Pinpoint the cell where the given text exists, returning its [X, Y] midpoint coordinate. 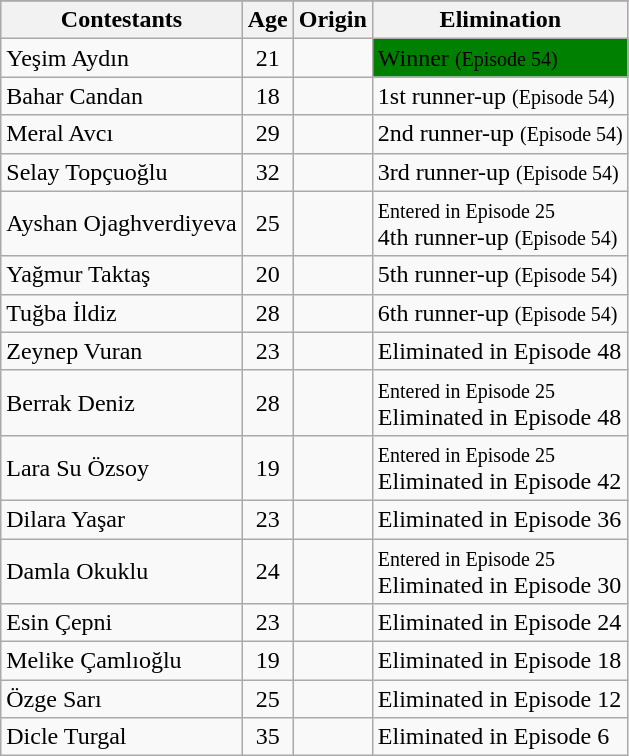
Dilara Yaşar [122, 519]
Origin [332, 20]
Zeynep Vuran [122, 351]
Entered in Episode 254th runner-up (Episode 54) [500, 224]
Berrak Deniz [122, 402]
2nd runner-up (Episode 54) [500, 134]
32 [268, 172]
Eliminated in Episode 18 [500, 661]
Yağmur Taktaş [122, 275]
Age [268, 20]
Bahar Candan [122, 96]
Damla Okuklu [122, 570]
Elimination [500, 20]
Dicle Turgal [122, 737]
Entered in Episode 25 Eliminated in Episode 42 [500, 468]
1st runner-up (Episode 54) [500, 96]
3rd runner-up (Episode 54) [500, 172]
Entered in Episode 25 Eliminated in Episode 30 [500, 570]
Eliminated in Episode 36 [500, 519]
Contestants [122, 20]
24 [268, 570]
Meral Avcı [122, 134]
29 [268, 134]
6th runner-up (Episode 54) [500, 313]
20 [268, 275]
Winner (Episode 54) [500, 58]
Eliminated in Episode 12 [500, 699]
18 [268, 96]
Melike Çamlıoğlu [122, 661]
Eliminated in Episode 6 [500, 737]
Eliminated in Episode 48 [500, 351]
35 [268, 737]
Tuğba İldiz [122, 313]
Ayshan Ojaghverdiyeva [122, 224]
Özge Sarı [122, 699]
Eliminated in Episode 24 [500, 623]
Selay Topçuoğlu [122, 172]
Lara Su Özsoy [122, 468]
Esin Çepni [122, 623]
Entered in Episode 25 Eliminated in Episode 48 [500, 402]
5th runner-up (Episode 54) [500, 275]
21 [268, 58]
Yeşim Aydın [122, 58]
